Search for the cell housing the specified text and yield its (X, Y) center coordinate. 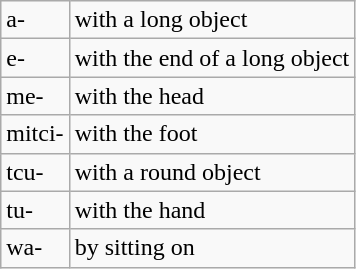
with a long object (212, 20)
mitci- (35, 134)
with the head (212, 96)
with the foot (212, 134)
a- (35, 20)
e- (35, 58)
me- (35, 96)
wa- (35, 248)
with a round object (212, 172)
by sitting on (212, 248)
tcu- (35, 172)
with the end of a long object (212, 58)
with the hand (212, 210)
tu- (35, 210)
